Locate the cell with the specified text and output its [x, y] center coordinate. 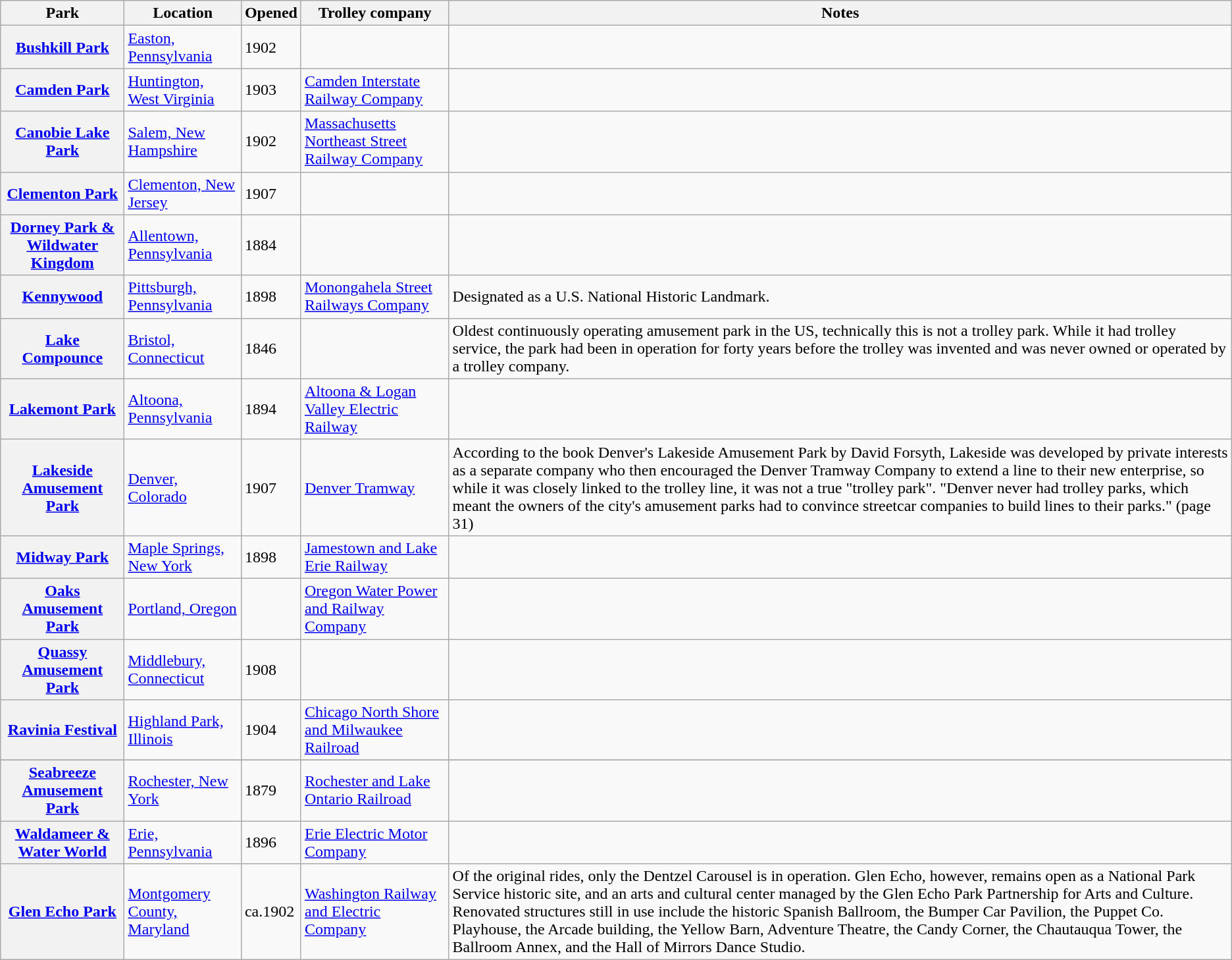
Salem, New Hampshire [183, 142]
Bushkill Park [63, 47]
Erie, Pennsylvania [183, 843]
Pittsburgh, Pennsylvania [183, 296]
Portland, Oregon [183, 608]
1846 [271, 348]
Rochester, New York [183, 791]
1896 [271, 843]
Allentown, Pennsylvania [183, 245]
Park [63, 13]
Lakemont Park [63, 409]
1903 [271, 90]
Waldameer & Water World [63, 843]
Location [183, 13]
Clementon, New Jersey [183, 194]
1904 [271, 730]
Oregon Water Power and Railway Company [375, 608]
1894 [271, 409]
Montgomery County, Maryland [183, 912]
Seabreeze Amusement Park [63, 791]
Easton, Pennsylvania [183, 47]
Monongahela Street Railways Company [375, 296]
Highland Park, Illinois [183, 730]
Rochester and Lake Ontario Railroad [375, 791]
Huntington, West Virginia [183, 90]
Notes [840, 13]
Clementon Park [63, 194]
Lakeside Amusement Park [63, 487]
Dorney Park & Wildwater Kingdom [63, 245]
Chicago North Shore and Milwaukee Railroad [375, 730]
Bristol, Connecticut [183, 348]
Maple Springs, New York [183, 557]
Oaks Amusement Park [63, 608]
Altoona, Pennsylvania [183, 409]
1879 [271, 791]
Canobie Lake Park [63, 142]
Quassy Amusement Park [63, 669]
Camden Park [63, 90]
Denver, Colorado [183, 487]
Designated as a U.S. National Historic Landmark. [840, 296]
Kennywood [63, 296]
ca.1902 [271, 912]
Erie Electric Motor Company [375, 843]
Washington Railway and Electric Company [375, 912]
Midway Park [63, 557]
Jamestown and Lake Erie Railway [375, 557]
Glen Echo Park [63, 912]
1908 [271, 669]
Middlebury, Connecticut [183, 669]
Altoona & Logan Valley Electric Railway [375, 409]
Denver Tramway [375, 487]
Ravinia Festival [63, 730]
Trolley company [375, 13]
Lake Compounce [63, 348]
1884 [271, 245]
Massachusetts Northeast Street Railway Company [375, 142]
Opened [271, 13]
Camden Interstate Railway Company [375, 90]
